Identify which cell holds the provided text, then report its (X, Y) central coordinate. 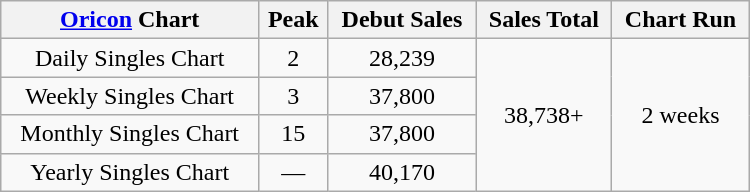
Weekly Singles Chart (130, 96)
Yearly Singles Chart (130, 172)
38,738+ (544, 115)
Peak (294, 20)
2 weeks (680, 115)
Daily Singles Chart (130, 58)
Oricon Chart (130, 20)
40,170 (402, 172)
Monthly Singles Chart (130, 134)
15 (294, 134)
Debut Sales (402, 20)
Sales Total (544, 20)
Chart Run (680, 20)
2 (294, 58)
— (294, 172)
28,239 (402, 58)
3 (294, 96)
